Search for the cell housing the specified text and yield its [x, y] center coordinate. 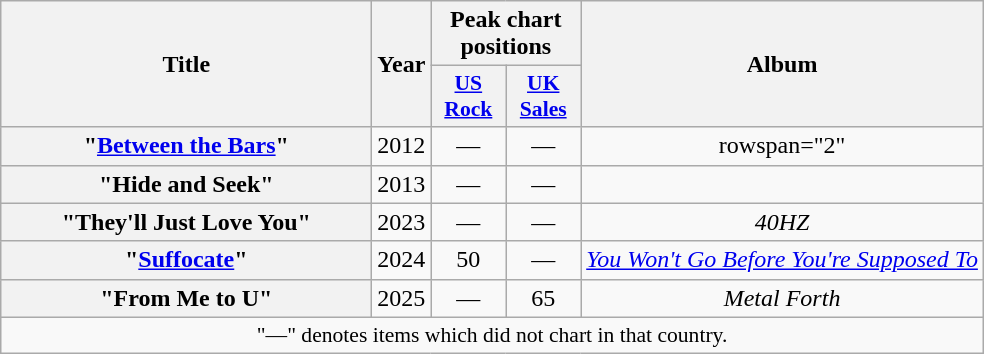
"—" denotes items which did not chart in that country. [492, 335]
2023 [402, 222]
Album [782, 64]
65 [544, 298]
Metal Forth [782, 298]
UKSales [544, 96]
rowspan="2" [782, 146]
2025 [402, 298]
Title [186, 64]
"They'll Just Love You" [186, 222]
"From Me to U" [186, 298]
2012 [402, 146]
2013 [402, 184]
2024 [402, 260]
Year [402, 64]
Peak chart positions [506, 34]
"Suffocate" [186, 260]
You Won't Go Before You're Supposed To [782, 260]
50 [468, 260]
"Between the Bars" [186, 146]
"Hide and Seek" [186, 184]
USRock [468, 96]
40HZ [782, 222]
